Find where the given text appears and provide that cell's center as (x, y) coordinate. 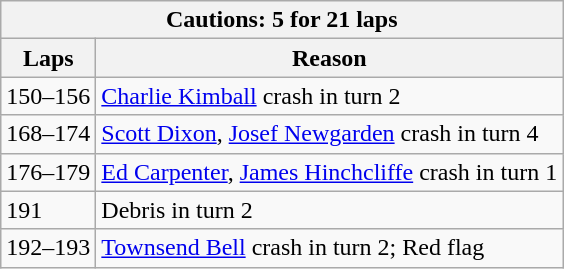
191 (48, 210)
Ed Carpenter, James Hinchcliffe crash in turn 1 (330, 172)
Charlie Kimball crash in turn 2 (330, 96)
150–156 (48, 96)
176–179 (48, 172)
Debris in turn 2 (330, 210)
Townsend Bell crash in turn 2; Red flag (330, 248)
Reason (330, 58)
Laps (48, 58)
168–174 (48, 134)
Scott Dixon, Josef Newgarden crash in turn 4 (330, 134)
192–193 (48, 248)
Cautions: 5 for 21 laps (282, 20)
